Search for the cell housing the specified text and yield its (x, y) center coordinate. 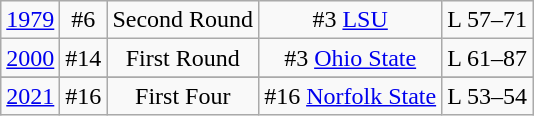
First Four (183, 96)
1979 (30, 20)
#16 Norfolk State (350, 96)
L 57–71 (488, 20)
#3 Ohio State (350, 58)
L 61–87 (488, 58)
Second Round (183, 20)
2000 (30, 58)
L 53–54 (488, 96)
#3 LSU (350, 20)
#6 (84, 20)
First Round (183, 58)
#16 (84, 96)
#14 (84, 58)
2021 (30, 96)
